Detect which cell encompasses the target text, then output its [X, Y] center coordinate. 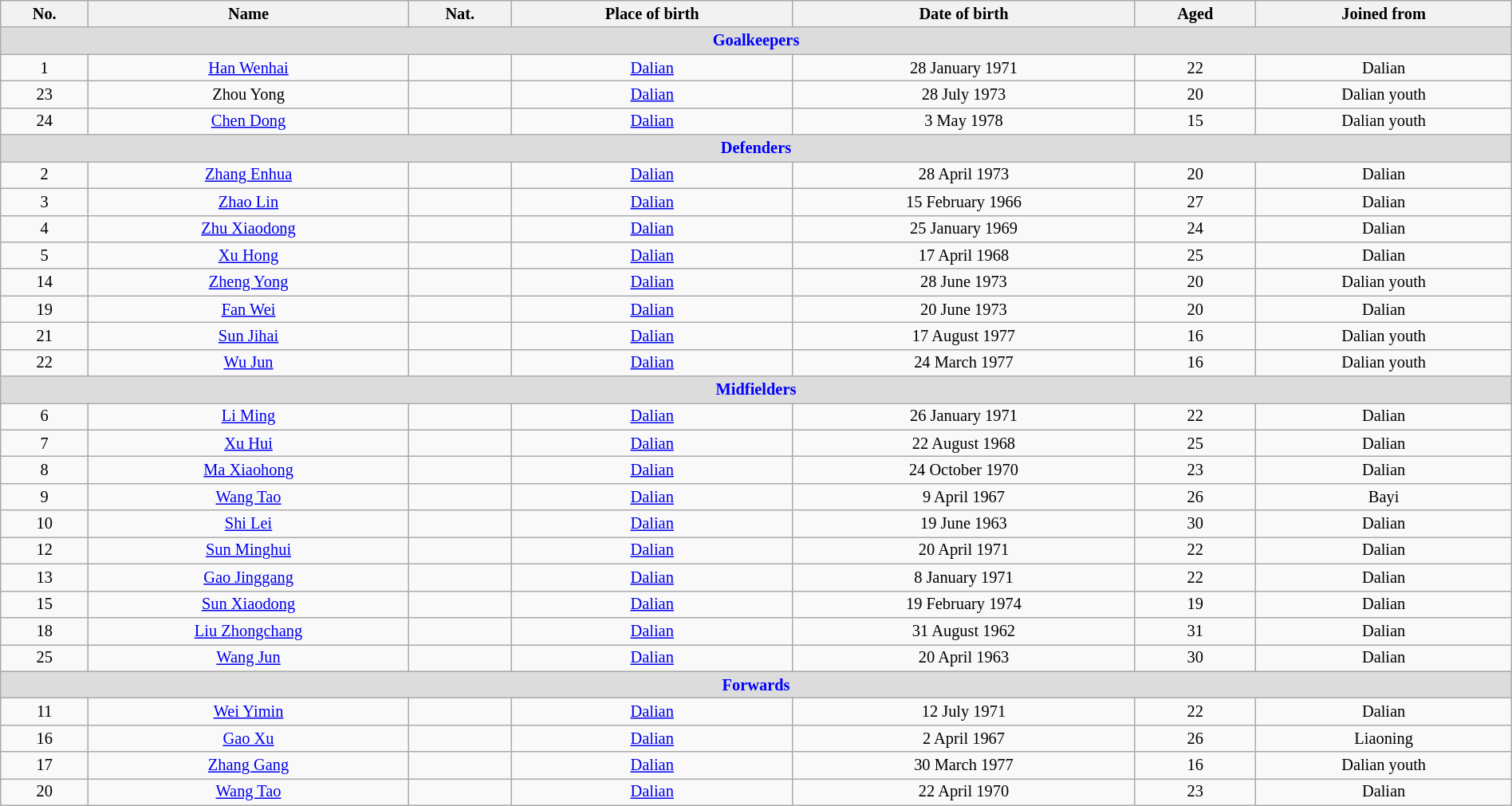
Sun Xiaodong [249, 604]
Goalkeepers [756, 41]
17 [45, 765]
Date of birth [963, 14]
17 August 1977 [963, 336]
Xu Hong [249, 255]
19 June 1963 [963, 524]
7 [45, 443]
Zhu Xiaodong [249, 229]
1 [45, 68]
25 January 1969 [963, 229]
Name [249, 14]
12 [45, 550]
Liaoning [1384, 738]
14 [45, 282]
Defenders [756, 148]
Wang Jun [249, 658]
Liu Zhongchang [249, 631]
27 [1195, 202]
Shi Lei [249, 524]
11 [45, 711]
2 [45, 175]
24 October 1970 [963, 470]
Zhang Gang [249, 765]
10 [45, 524]
Fan Wei [249, 309]
Forwards [756, 685]
28 April 1973 [963, 175]
4 [45, 229]
2 April 1967 [963, 738]
26 January 1971 [963, 416]
Aged [1195, 14]
28 June 1973 [963, 282]
24 March 1977 [963, 363]
9 April 1967 [963, 497]
3 [45, 202]
8 January 1971 [963, 577]
Joined from [1384, 14]
Sun Minghui [249, 550]
Place of birth [652, 14]
Bayi [1384, 497]
Wu Jun [249, 363]
Han Wenhai [249, 68]
No. [45, 14]
31 August 1962 [963, 631]
Gao Xu [249, 738]
31 [1195, 631]
Nat. [459, 14]
22 April 1970 [963, 792]
3 May 1978 [963, 121]
Chen Dong [249, 121]
28 July 1973 [963, 94]
22 August 1968 [963, 443]
Zheng Yong [249, 282]
12 July 1971 [963, 711]
20 June 1973 [963, 309]
8 [45, 470]
Wei Yimin [249, 711]
21 [45, 336]
Midfielders [756, 390]
Zhao Lin [249, 202]
Li Ming [249, 416]
5 [45, 255]
Ma Xiaohong [249, 470]
28 January 1971 [963, 68]
19 February 1974 [963, 604]
17 April 1968 [963, 255]
30 March 1977 [963, 765]
13 [45, 577]
20 April 1971 [963, 550]
Zhou Yong [249, 94]
6 [45, 416]
Gao Jinggang [249, 577]
15 February 1966 [963, 202]
18 [45, 631]
20 April 1963 [963, 658]
9 [45, 497]
Xu Hui [249, 443]
Zhang Enhua [249, 175]
Sun Jihai [249, 336]
